Extract the (x, y) coordinate from the center of the cell holding the provided text.  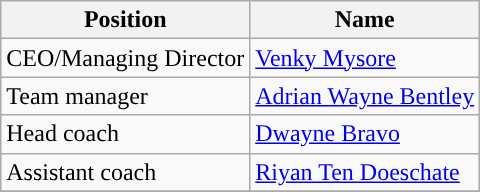
Venky Mysore (365, 58)
Riyan Ten Doeschate (365, 172)
Adrian Wayne Bentley (365, 96)
Dwayne Bravo (365, 134)
Assistant coach (126, 172)
Position (126, 20)
CEO/Managing Director (126, 58)
Team manager (126, 96)
Head coach (126, 134)
Name (365, 20)
